Scan for the cell matching the given text and deliver its (x, y) coordinate at center. 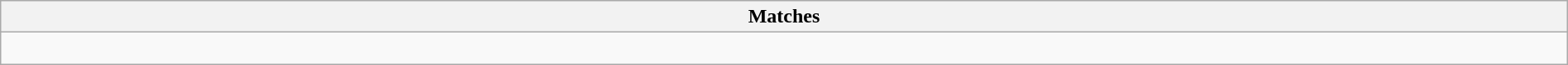
Matches (784, 17)
